Return the (X, Y) coordinate for the center point of the cell that contains the specified text.  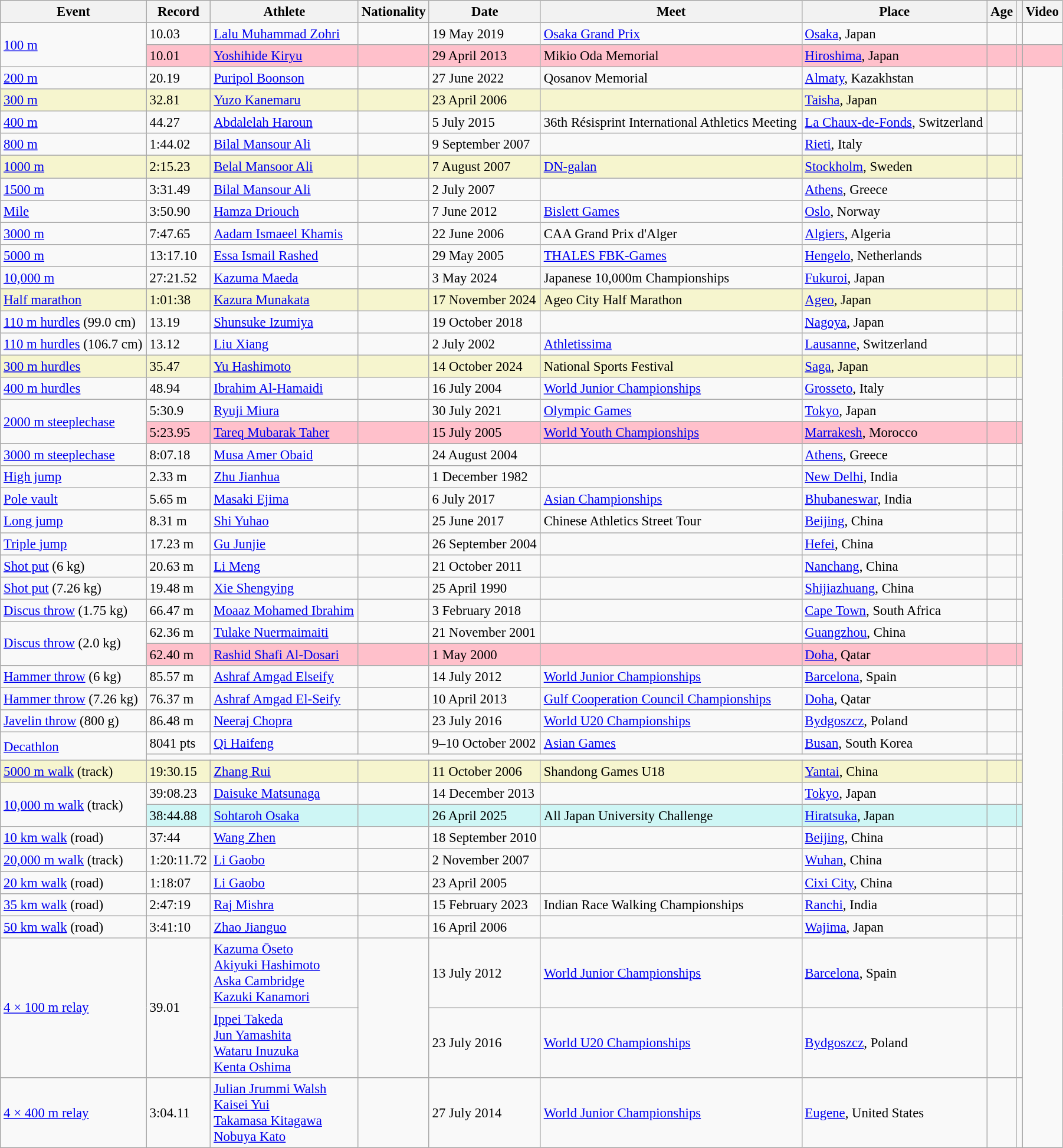
16 April 2006 (485, 927)
Taisha, Japan (894, 100)
86.48 m (178, 721)
Mikio Oda Memorial (671, 56)
Yoshihide Kiryu (284, 56)
Li Meng (284, 566)
Hengelo, Netherlands (894, 255)
Busan, South Korea (894, 744)
High jump (73, 477)
Raj Mishra (284, 904)
35.47 (178, 366)
Zhu Jianhua (284, 477)
Long jump (73, 522)
38:44.88 (178, 816)
CAA Grand Prix d'Alger (671, 233)
2 July 2002 (485, 344)
30 July 2021 (485, 411)
2:47:19 (178, 904)
13.19 (178, 322)
Event (73, 12)
50 km walk (road) (73, 927)
8041 pts (178, 744)
Japanese 10,000m Championships (671, 278)
3 February 2018 (485, 610)
29 April 2013 (485, 56)
Nagoya, Japan (894, 322)
37:44 (178, 838)
Shijiazhuang, China (894, 588)
3:04.11 (178, 1113)
300 m (73, 100)
Hammer throw (6 kg) (73, 677)
Javelin throw (800 g) (73, 721)
5 July 2015 (485, 123)
14 July 2012 (485, 677)
Kazura Munakata (284, 300)
5000 m walk (track) (73, 772)
300 m hurdles (73, 366)
7 June 2012 (485, 211)
Shot put (6 kg) (73, 566)
19 May 2019 (485, 34)
Bislett Games (671, 211)
Masaki Ejima (284, 499)
1 May 2000 (485, 654)
20 km walk (road) (73, 883)
Cape Town, South Africa (894, 610)
Ryuji Miura (284, 411)
62.40 m (178, 654)
Shunsuke Izumiya (284, 322)
Kazuma Maeda (284, 278)
1500 m (73, 189)
36th Résisprint International Athletics Meeting (671, 123)
Hiratsuka, Japan (894, 816)
3:31.49 (178, 189)
9 September 2007 (485, 144)
14 October 2024 (485, 366)
DN-galan (671, 167)
Grosseto, Italy (894, 389)
Puripol Boonson (284, 78)
Fukuroi, Japan (894, 278)
17 November 2024 (485, 300)
13:17.10 (178, 255)
Oslo, Norway (894, 211)
Discus throw (1.75 kg) (73, 610)
Olympic Games (671, 411)
85.57 m (178, 677)
19.48 m (178, 588)
10.01 (178, 56)
1000 m (73, 167)
10.03 (178, 34)
Abdalelah Haroun (284, 123)
THALES FBK-Games (671, 255)
Tareq Mubarak Taher (284, 433)
5000 m (73, 255)
Osaka Grand Prix (671, 34)
3:50.90 (178, 211)
Nanchang, China (894, 566)
200 m (73, 78)
Saga, Japan (894, 366)
10 April 2013 (485, 699)
2 November 2007 (485, 860)
8.31 m (178, 522)
39.01 (178, 1007)
Yu Hashimoto (284, 366)
5:23.95 (178, 433)
3:41:10 (178, 927)
Ranchi, India (894, 904)
Cixi City, China (894, 883)
Meet (671, 12)
Zhao Jianguo (284, 927)
3000 m steeplechase (73, 455)
Marrakesh, Morocco (894, 433)
Kazuma ŌsetoAkiyuki HashimotoAska CambridgeKazuki Kanamori (284, 973)
Gulf Cooperation Council Championships (671, 699)
66.47 m (178, 610)
26 April 2025 (485, 816)
Decathlon (73, 746)
Julian Jrummi WalshKaisei YuiTakamasa KitagawaNobuya Kato (284, 1113)
Lausanne, Switzerland (894, 344)
6 July 2017 (485, 499)
La Chaux-de-Fonds, Switzerland (894, 123)
13 July 2012 (485, 973)
19:30.15 (178, 772)
World Youth Championships (671, 433)
Rieti, Italy (894, 144)
Athletissima (671, 344)
Qosanov Memorial (671, 78)
Yantai, China (894, 772)
Shi Yuhao (284, 522)
Zhang Rui (284, 772)
5.65 m (178, 499)
25 April 1990 (485, 588)
21 October 2011 (485, 566)
7 August 2007 (485, 167)
Date (485, 12)
Aadam Ismaeel Khamis (284, 233)
25 June 2017 (485, 522)
23 April 2006 (485, 100)
2 July 2007 (485, 189)
48.94 (178, 389)
Qi Haifeng (284, 744)
Essa Ismail Rashed (284, 255)
Neeraj Chopra (284, 721)
7:47.65 (178, 233)
44.27 (178, 123)
1:44.02 (178, 144)
27 July 2014 (485, 1113)
15 July 2005 (485, 433)
17.23 m (178, 544)
Almaty, Kazakhstan (894, 78)
5:30.9 (178, 411)
Daisuke Matsunaga (284, 794)
Record (178, 12)
Ashraf Amgad El-Seify (284, 699)
Liu Xiang (284, 344)
16 July 2004 (485, 389)
Asian Championships (671, 499)
Hammer throw (7.26 kg) (73, 699)
4 × 100 m relay (73, 1007)
1:20:11.72 (178, 860)
32.81 (178, 100)
Wang Zhen (284, 838)
Hamza Driouch (284, 211)
Wuhan, China (894, 860)
2000 m steeplechase (73, 422)
Nationality (393, 12)
19 October 2018 (485, 322)
Pole vault (73, 499)
27:21.52 (178, 278)
Ageo, Japan (894, 300)
110 m hurdles (106.7 cm) (73, 344)
Hefei, China (894, 544)
Half marathon (73, 300)
20,000 m walk (track) (73, 860)
Mile (73, 211)
Gu Junjie (284, 544)
New Delhi, India (894, 477)
800 m (73, 144)
62.36 m (178, 633)
3 May 2024 (485, 278)
Belal Mansoor Ali (284, 167)
Hiroshima, Japan (894, 56)
20.63 m (178, 566)
Ibrahim Al-Hamaidi (284, 389)
8:07.18 (178, 455)
Lalu Muhammad Zohri (284, 34)
Ashraf Amgad Elseify (284, 677)
27 June 2022 (485, 78)
Shot put (7.26 kg) (73, 588)
15 February 2023 (485, 904)
Age (1002, 12)
13.12 (178, 344)
Moaaz Mohamed Ibrahim (284, 610)
Chinese Athletics Street Tour (671, 522)
10,000 m (73, 278)
Triple jump (73, 544)
1 December 1982 (485, 477)
18 September 2010 (485, 838)
1:18:07 (178, 883)
39:08.23 (178, 794)
Algiers, Algeria (894, 233)
24 August 2004 (485, 455)
35 km walk (road) (73, 904)
400 m (73, 123)
Wajima, Japan (894, 927)
76.37 m (178, 699)
Sohtaroh Osaka (284, 816)
Indian Race Walking Championships (671, 904)
Shandong Games U18 (671, 772)
Xie Shengying (284, 588)
Yuzo Kanemaru (284, 100)
23 April 2005 (485, 883)
Rashid Shafi Al-Dosari (284, 654)
3000 m (73, 233)
2.33 m (178, 477)
Guangzhou, China (894, 633)
Musa Amer Obaid (284, 455)
Discus throw (2.0 kg) (73, 644)
100 m (73, 45)
Bhubaneswar, India (894, 499)
Athlete (284, 12)
Ippei TakedaJun YamashitaWataru InuzukaKenta Oshima (284, 1042)
21 November 2001 (485, 633)
2:15.23 (178, 167)
Tulake Nuermaimaiti (284, 633)
Osaka, Japan (894, 34)
10 km walk (road) (73, 838)
National Sports Festival (671, 366)
14 December 2013 (485, 794)
10,000 m walk (track) (73, 804)
Ageo City Half Marathon (671, 300)
4 × 400 m relay (73, 1113)
20.19 (178, 78)
Place (894, 12)
Asian Games (671, 744)
110 m hurdles (99.0 cm) (73, 322)
9–10 October 2002 (485, 744)
26 September 2004 (485, 544)
All Japan University Challenge (671, 816)
Stockholm, Sweden (894, 167)
1:01:38 (178, 300)
29 May 2005 (485, 255)
400 m hurdles (73, 389)
Eugene, United States (894, 1113)
22 June 2006 (485, 233)
Video (1042, 12)
11 October 2006 (485, 772)
